Detect which cell encompasses the target text, then output its [x, y] center coordinate. 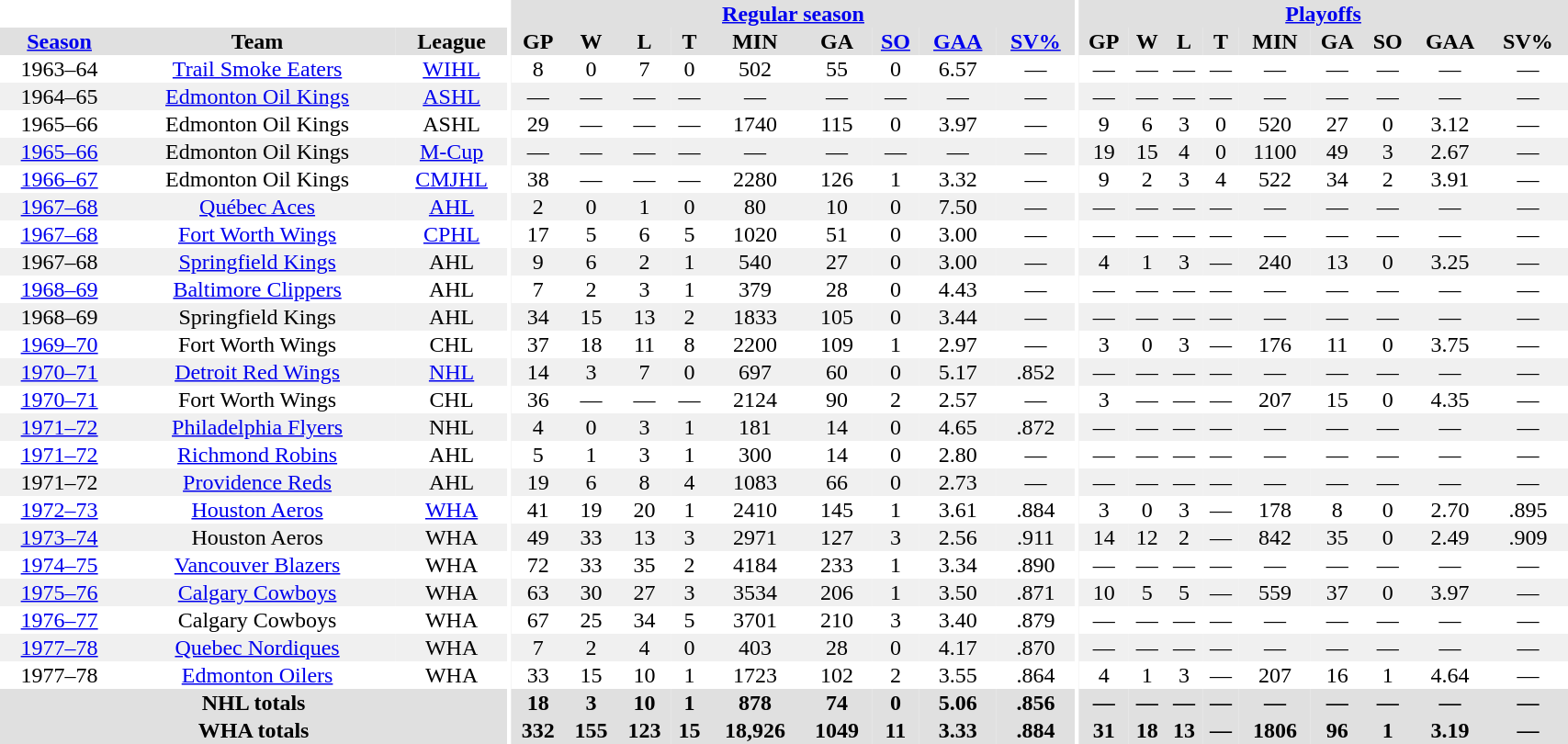
5.06 [958, 703]
60 [837, 372]
7.50 [958, 207]
2.67 [1450, 152]
1975–76 [59, 592]
1740 [755, 124]
126 [837, 179]
3.40 [958, 620]
.895 [1528, 510]
Edmonton Oilers [257, 675]
1049 [837, 730]
2410 [755, 510]
Detroit Red Wings [257, 372]
CMJHL [452, 179]
379 [755, 289]
3.32 [958, 179]
1833 [755, 317]
2.70 [1450, 510]
66 [837, 482]
74 [837, 703]
M-Cup [452, 152]
League [452, 41]
Playoffs [1324, 14]
1100 [1275, 152]
502 [755, 69]
1806 [1275, 730]
17 [538, 234]
3.12 [1450, 124]
2200 [755, 344]
3.75 [1450, 344]
3.25 [1450, 262]
123 [645, 730]
Team [257, 41]
210 [837, 620]
240 [1275, 262]
520 [1275, 124]
CPHL [452, 234]
Regular season [794, 14]
1963–64 [59, 69]
403 [755, 648]
105 [837, 317]
4.64 [1450, 675]
NHL totals [254, 703]
51 [837, 234]
102 [837, 675]
3701 [755, 620]
.870 [1036, 648]
233 [837, 565]
6.57 [958, 69]
4.65 [958, 427]
559 [1275, 592]
Season [59, 41]
.872 [1036, 427]
WHA totals [254, 730]
16 [1337, 675]
96 [1337, 730]
31 [1104, 730]
.911 [1036, 537]
1972–73 [59, 510]
3.33 [958, 730]
Baltimore Clippers [257, 289]
2.97 [958, 344]
1964–65 [59, 96]
176 [1275, 344]
4.43 [958, 289]
522 [1275, 179]
2280 [755, 179]
63 [538, 592]
1723 [755, 675]
.879 [1036, 620]
300 [755, 455]
38 [538, 179]
155 [592, 730]
WIHL [452, 69]
1020 [755, 234]
109 [837, 344]
540 [755, 262]
3.44 [958, 317]
2.57 [958, 400]
67 [538, 620]
1969–70 [59, 344]
.856 [1036, 703]
3.55 [958, 675]
Quebec Nordiques [257, 648]
3.34 [958, 565]
41 [538, 510]
2124 [755, 400]
2.56 [958, 537]
878 [755, 703]
2.80 [958, 455]
90 [837, 400]
145 [837, 510]
697 [755, 372]
115 [837, 124]
5.17 [958, 372]
Philadelphia Flyers [257, 427]
181 [755, 427]
1976–77 [59, 620]
332 [538, 730]
80 [755, 207]
2.73 [958, 482]
Vancouver Blazers [257, 565]
.864 [1036, 675]
1966–67 [59, 179]
.909 [1528, 537]
Providence Reds [257, 482]
.852 [1036, 372]
20 [645, 510]
36 [538, 400]
72 [538, 565]
4.17 [958, 648]
Québec Aces [257, 207]
18,926 [755, 730]
3534 [755, 592]
Trail Smoke Eaters [257, 69]
55 [837, 69]
2.49 [1450, 537]
Richmond Robins [257, 455]
.890 [1036, 565]
127 [837, 537]
30 [592, 592]
29 [538, 124]
2971 [755, 537]
4184 [755, 565]
1973–74 [59, 537]
178 [1275, 510]
25 [592, 620]
3.61 [958, 510]
3.50 [958, 592]
.871 [1036, 592]
3.91 [1450, 179]
12 [1147, 537]
842 [1275, 537]
4.35 [1450, 400]
3.19 [1450, 730]
206 [837, 592]
1083 [755, 482]
1974–75 [59, 565]
